Find where the given text appears and provide that cell's center as (x, y) coordinate. 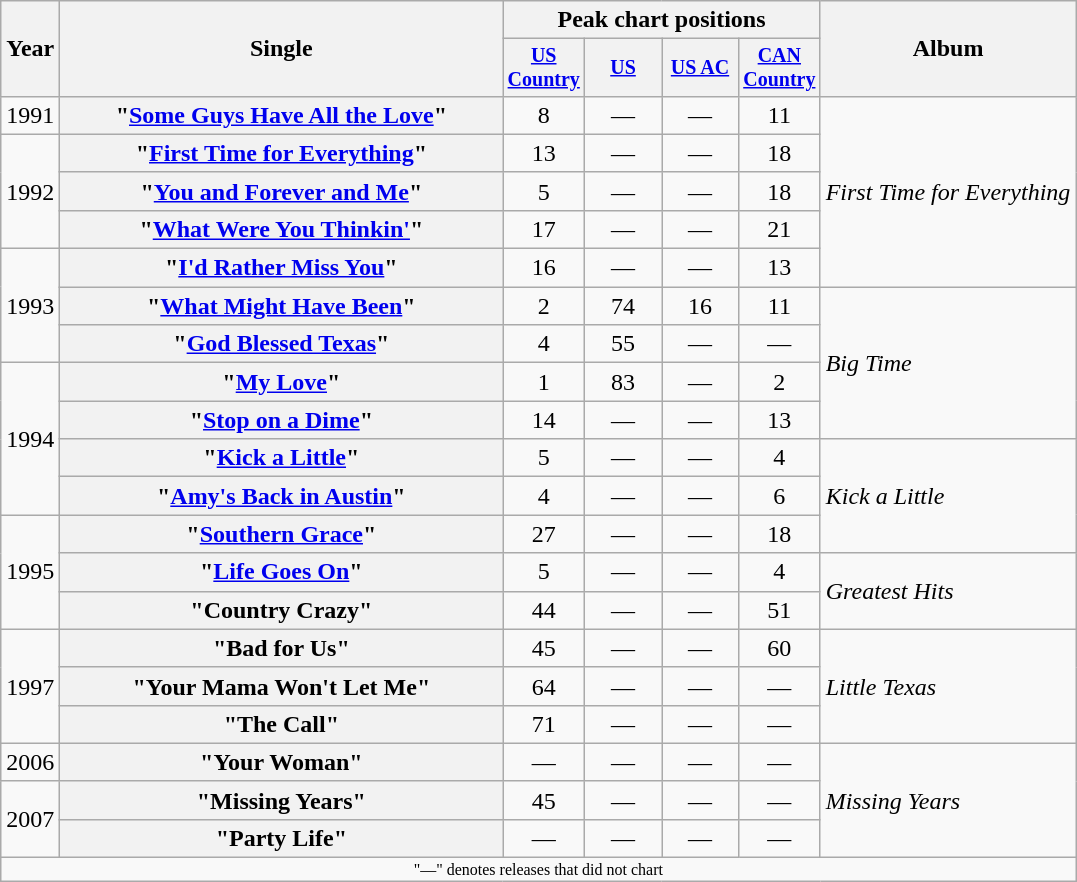
2006 (30, 762)
"God Blessed Texas" (282, 344)
"My Love" (282, 382)
"Southern Grace" (282, 534)
US AC (700, 68)
14 (544, 420)
"Amy's Back in Austin" (282, 496)
"What Might Have Been" (282, 306)
Greatest Hits (948, 591)
Kick a Little (948, 496)
"Some Guys Have All the Love" (282, 115)
US Country (544, 68)
"Stop on a Dime" (282, 420)
"Kick a Little" (282, 458)
51 (779, 610)
CAN Country (779, 68)
55 (624, 344)
"Bad for Us" (282, 648)
1994 (30, 439)
"First Time for Everything" (282, 153)
1993 (30, 306)
27 (544, 534)
17 (544, 229)
44 (544, 610)
1992 (30, 191)
21 (779, 229)
"Country Crazy" (282, 610)
Little Texas (948, 686)
"The Call" (282, 724)
"Your Woman" (282, 762)
"You and Forever and Me" (282, 191)
Single (282, 49)
71 (544, 724)
64 (544, 686)
1997 (30, 686)
60 (779, 648)
"What Were You Thinkin'" (282, 229)
"Life Goes On" (282, 572)
83 (624, 382)
2007 (30, 819)
Missing Years (948, 800)
"Missing Years" (282, 800)
6 (779, 496)
"Your Mama Won't Let Me" (282, 686)
1995 (30, 572)
1 (544, 382)
Big Time (948, 363)
Album (948, 49)
"—" denotes releases that did not chart (538, 870)
"I'd Rather Miss You" (282, 268)
US (624, 68)
1991 (30, 115)
Peak chart positions (662, 20)
74 (624, 306)
Year (30, 49)
8 (544, 115)
"Party Life" (282, 838)
First Time for Everything (948, 191)
